Extract the [x, y] coordinate from the center of the cell holding the provided text.  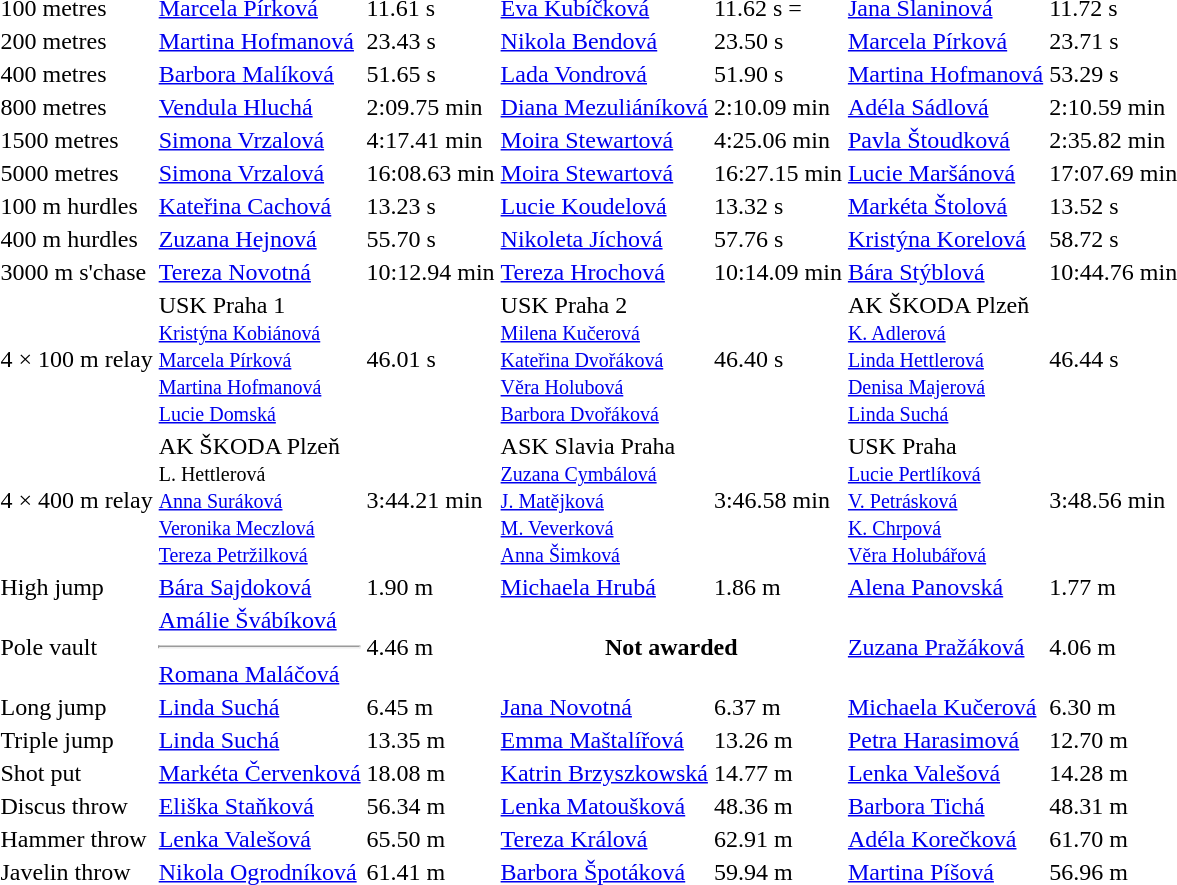
Zuzana Hejnová [260, 239]
Lada Vondrová [604, 74]
Amálie ŠvábíkováRomana Maláčová [260, 647]
23.43 s [430, 41]
Diana Mezuliáníková [604, 107]
Lucie Maršánová [945, 173]
4:17.41 min [430, 140]
Katrin Brzyszkowská [604, 773]
Emma Maštalířová [604, 740]
Zuzana Pražáková [945, 647]
Michaela Hrubá [604, 587]
USK Praha 1Kristýna KobiánováMarcela PírkováMartina HofmanováLucie Domská [260, 359]
6.45 m [430, 707]
Bára Stýblová [945, 272]
Pavla Štoudková [945, 140]
Marcela Pírková [945, 41]
Markéta Štolová [945, 206]
Not awarded [671, 647]
23.50 s [778, 41]
4.46 m [430, 647]
Tereza Novotná [260, 272]
Alena Panovská [945, 587]
USK Praha 2Milena KučerováKateřina DvořákováVěra HolubováBarbora Dvořáková [604, 359]
Nikola Bendová [604, 41]
Vendula Hluchá [260, 107]
Tereza Hrochová [604, 272]
Kristýna Korelová [945, 239]
14.77 m [778, 773]
18.08 m [430, 773]
Bára Sajdoková [260, 587]
Michaela Kučerová [945, 707]
Petra Harasimová [945, 740]
Lenka Matoušková [604, 806]
4:25.06 min [778, 140]
46.01 s [430, 359]
10:14.09 min [778, 272]
ASK Slavia PrahaZuzana CymbálováJ. MatějkováM. VeverkováAnna Šimková [604, 500]
6.37 m [778, 707]
56.34 m [430, 806]
1.86 m [778, 587]
Adéla Sádlová [945, 107]
13.32 s [778, 206]
Adéla Korečková [945, 839]
Tereza Králová [604, 839]
Barbora Tichá [945, 806]
3:46.58 min [778, 500]
16:08.63 min [430, 173]
46.40 s [778, 359]
Barbora Malíková [260, 74]
Markéta Červenková [260, 773]
48.36 m [778, 806]
51.90 s [778, 74]
AK ŠKODA PlzeňL. HettlerováAnna SurákováVeronika MeczlováTereza Petržilková [260, 500]
13.23 s [430, 206]
65.50 m [430, 839]
3:44.21 min [430, 500]
USK PrahaLucie PertlíkováV. PetráskováK. ChrpováVěra Holubářová [945, 500]
51.65 s [430, 74]
Jana Novotná [604, 707]
57.76 s [778, 239]
2:09.75 min [430, 107]
Eliška Staňková [260, 806]
62.91 m [778, 839]
16:27.15 min [778, 173]
1.90 m [430, 587]
Lucie Koudelová [604, 206]
13.26 m [778, 740]
AK ŠKODA PlzeňK. AdlerováLinda HettlerováDenisa MajerováLinda Suchá [945, 359]
13.35 m [430, 740]
Nikoleta Jíchová [604, 239]
2:10.09 min [778, 107]
55.70 s [430, 239]
Kateřina Cachová [260, 206]
10:12.94 min [430, 272]
